Pinpoint the cell where the given text exists, returning its [x, y] midpoint coordinate. 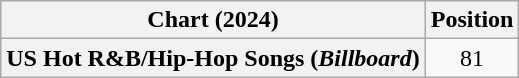
US Hot R&B/Hip-Hop Songs (Billboard) [213, 58]
Position [472, 20]
Chart (2024) [213, 20]
81 [472, 58]
